Detect which cell encompasses the target text, then output its (x, y) center coordinate. 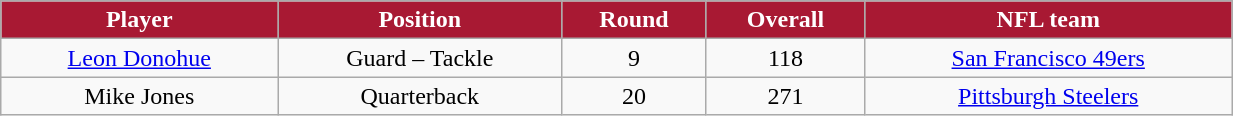
Pittsburgh Steelers (1048, 96)
9 (634, 58)
Overall (786, 20)
Player (140, 20)
Position (420, 20)
Quarterback (420, 96)
Round (634, 20)
Mike Jones (140, 96)
San Francisco 49ers (1048, 58)
Guard – Tackle (420, 58)
20 (634, 96)
118 (786, 58)
NFL team (1048, 20)
Leon Donohue (140, 58)
271 (786, 96)
